Determine the (x, y) coordinate at the center of the cell enclosing the given text.  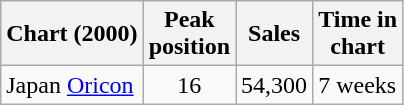
7 weeks (358, 85)
Time inchart (358, 34)
Chart (2000) (72, 34)
Japan Oricon (72, 85)
Peakposition (189, 34)
Sales (274, 34)
16 (189, 85)
54,300 (274, 85)
